Identify which cell holds the provided text, then report its [x, y] central coordinate. 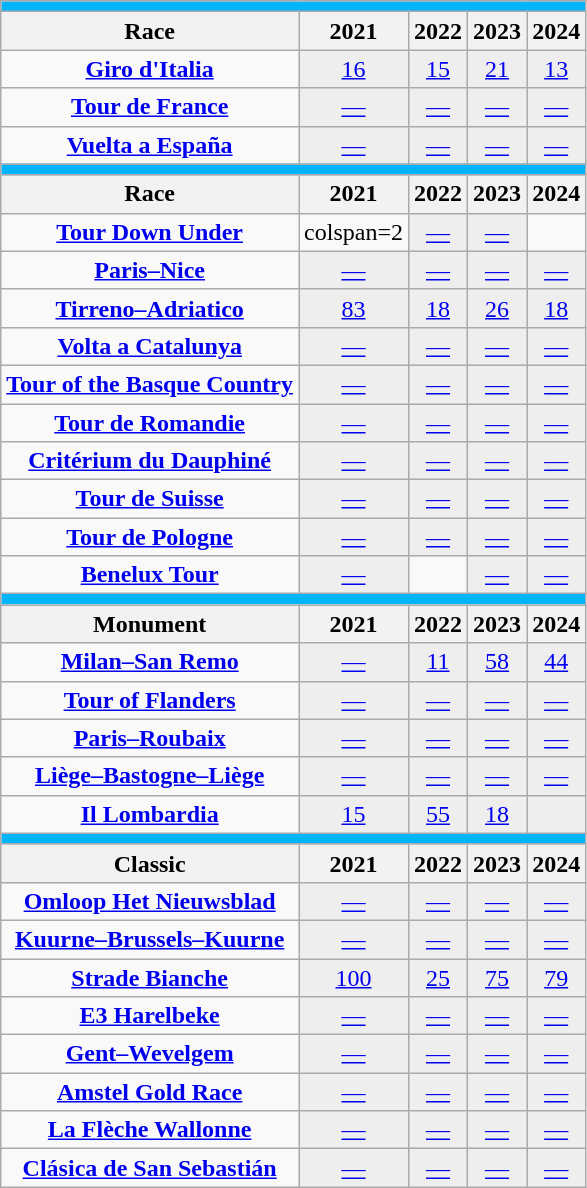
Benelux Tour [150, 575]
21 [498, 69]
Amstel Gold Race [150, 1092]
11 [438, 662]
Paris–Roubaix [150, 738]
Clásica de San Sebastián [150, 1168]
Strade Bianche [150, 977]
55 [438, 814]
Tour of the Basque Country [150, 384]
26 [498, 308]
Gent–Wevelgem [150, 1054]
Il Lombardia [150, 814]
Tour de Pologne [150, 537]
83 [354, 308]
Tour de France [150, 107]
Omloop Het Nieuwsblad [150, 901]
colspan=2 [354, 232]
E3 Harelbeke [150, 1016]
Monument [150, 624]
Tour de Romandie [150, 423]
Tour Down Under [150, 232]
Volta a Catalunya [150, 346]
Milan–San Remo [150, 662]
Kuurne–Brussels–Kuurne [150, 939]
Tirreno–Adriatico [150, 308]
13 [556, 69]
79 [556, 977]
Paris–Nice [150, 270]
La Flèche Wallonne [150, 1130]
Classic [150, 863]
Liège–Bastogne–Liège [150, 776]
Vuelta a España [150, 145]
100 [354, 977]
Tour de Suisse [150, 499]
16 [354, 69]
25 [438, 977]
44 [556, 662]
Tour of Flanders [150, 700]
58 [498, 662]
75 [498, 977]
Critérium du Dauphiné [150, 461]
Giro d'Italia [150, 69]
